Extract the [x, y] coordinate from the center of the cell holding the provided text.  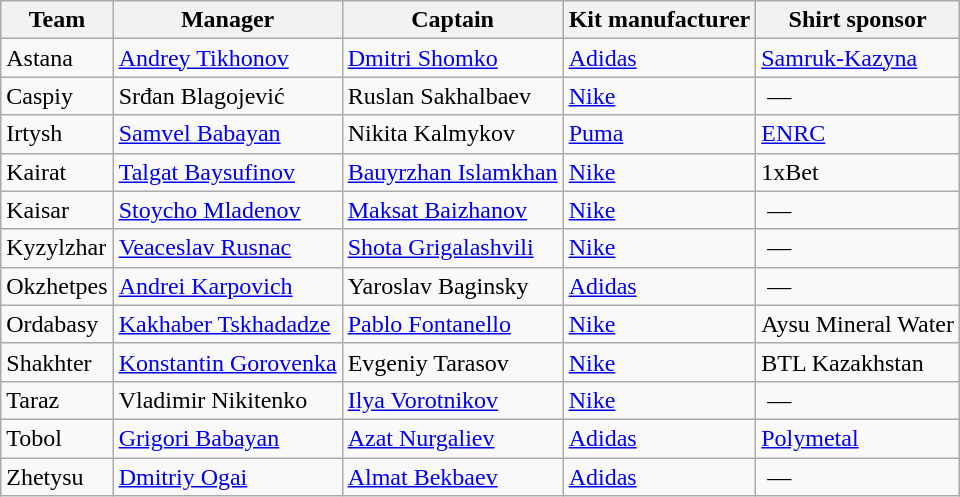
Azat Nurgaliev [452, 438]
Yaroslav Baginsky [452, 286]
Ruslan Sakhalbaev [452, 96]
Aysu Mineral Water [858, 324]
Okzhetpes [57, 286]
Konstantin Gorovenka [228, 362]
Maksat Baizhanov [452, 210]
Captain [452, 20]
Kyzylzhar [57, 248]
Dmitriy Ogai [228, 477]
Stoycho Mladenov [228, 210]
Team [57, 20]
Kairat [57, 172]
Dmitri Shomko [452, 58]
1xBet [858, 172]
Talgat Baysufinov [228, 172]
Polymetal [858, 438]
Puma [660, 134]
Shakhter [57, 362]
Vladimir Nikitenko [228, 400]
Andrey Tikhonov [228, 58]
Kit manufacturer [660, 20]
Nikita Kalmykov [452, 134]
Tobol [57, 438]
Irtysh [57, 134]
Shota Grigalashvili [452, 248]
Grigori Babayan [228, 438]
Ordabasy [57, 324]
Kakhaber Tskhadadze [228, 324]
Samruk-Kazyna [858, 58]
Kaisar [57, 210]
Pablo Fontanello [452, 324]
Astana [57, 58]
Ilya Vorotnikov [452, 400]
BTL Kazakhstan [858, 362]
Shirt sponsor [858, 20]
Evgeniy Tarasov [452, 362]
Srđan Blagojević [228, 96]
Taraz [57, 400]
Zhetysu [57, 477]
Manager [228, 20]
Almat Bekbaev [452, 477]
Andrei Karpovich [228, 286]
Bauyrzhan Islamkhan [452, 172]
Caspiy [57, 96]
ENRC [858, 134]
Veaceslav Rusnac [228, 248]
Samvel Babayan [228, 134]
